Detect which cell encompasses the target text, then output its (x, y) center coordinate. 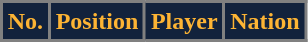
No. (26, 22)
Nation (265, 22)
Player (184, 22)
Position (96, 22)
